From the cell containing the given text, extract its center point as [x, y] coordinate. 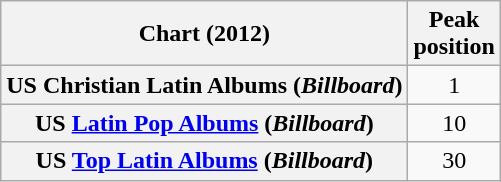
10 [454, 123]
US Top Latin Albums (Billboard) [204, 161]
US Christian Latin Albums (Billboard) [204, 85]
US Latin Pop Albums (Billboard) [204, 123]
30 [454, 161]
Peakposition [454, 34]
Chart (2012) [204, 34]
1 [454, 85]
